Detect which cell encompasses the target text, then output its (x, y) center coordinate. 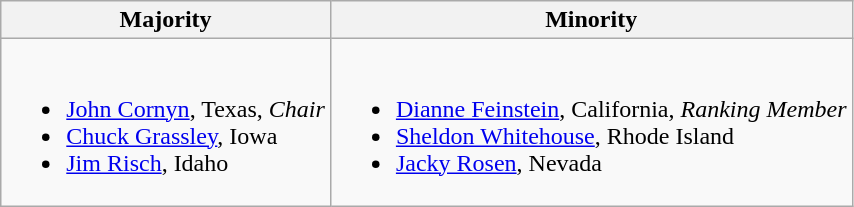
Majority (166, 20)
Dianne Feinstein, California, Ranking MemberSheldon Whitehouse, Rhode IslandJacky Rosen, Nevada (591, 122)
Minority (591, 20)
John Cornyn, Texas, ChairChuck Grassley, IowaJim Risch, Idaho (166, 122)
